Scan for the cell matching the given text and deliver its (x, y) coordinate at center. 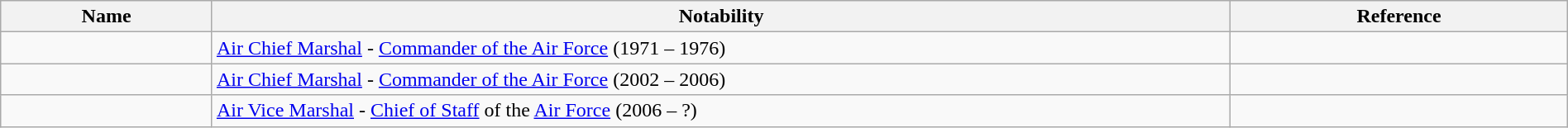
Reference (1399, 17)
Air Chief Marshal - Commander of the Air Force (2002 – 2006) (721, 79)
Air Vice Marshal - Chief of Staff of the Air Force (2006 – ?) (721, 111)
Notability (721, 17)
Air Chief Marshal - Commander of the Air Force (1971 – 1976) (721, 48)
Name (107, 17)
